Search for the cell housing the specified text and yield its (x, y) center coordinate. 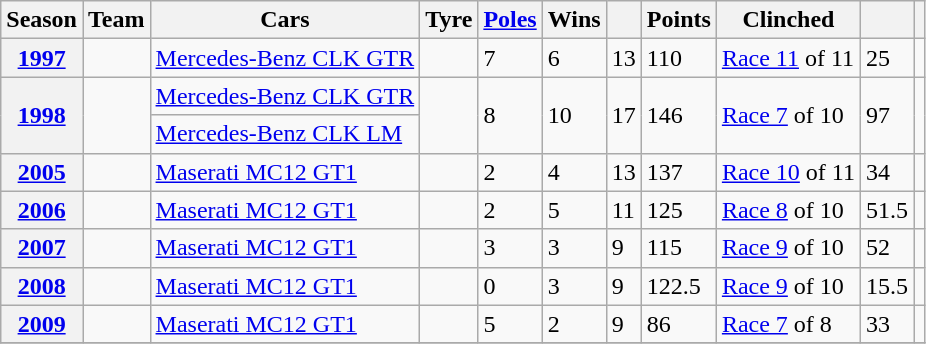
Race 8 of 10 (788, 210)
8 (510, 115)
17 (624, 115)
25 (886, 58)
Team (116, 20)
Race 7 of 8 (788, 324)
125 (678, 210)
86 (678, 324)
Race 10 of 11 (788, 172)
51.5 (886, 210)
34 (886, 172)
122.5 (678, 286)
Tyre (449, 20)
Clinched (788, 20)
Mercedes-Benz CLK LM (285, 134)
1998 (42, 115)
Poles (510, 20)
0 (510, 286)
2008 (42, 286)
97 (886, 115)
137 (678, 172)
115 (678, 248)
146 (678, 115)
Season (42, 20)
2006 (42, 210)
15.5 (886, 286)
10 (574, 115)
11 (624, 210)
Race 7 of 10 (788, 115)
7 (510, 58)
52 (886, 248)
Race 11 of 11 (788, 58)
33 (886, 324)
Cars (285, 20)
6 (574, 58)
2009 (42, 324)
Wins (574, 20)
110 (678, 58)
2007 (42, 248)
4 (574, 172)
1997 (42, 58)
2005 (42, 172)
Points (678, 20)
